Determine the [X, Y] coordinate at the center of the cell enclosing the given text.  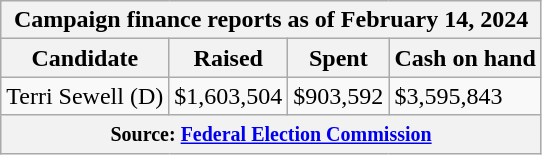
$1,603,504 [228, 96]
Raised [228, 58]
Cash on hand [465, 58]
Source: Federal Election Commission [272, 134]
Campaign finance reports as of February 14, 2024 [272, 20]
Candidate [85, 58]
$3,595,843 [465, 96]
Terri Sewell (D) [85, 96]
Spent [338, 58]
$903,592 [338, 96]
